Return the [X, Y] coordinate for the center point of the cell that contains the specified text.  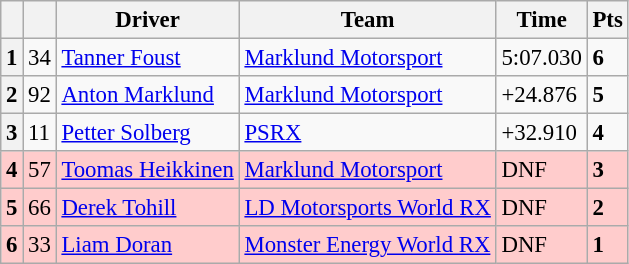
Toomas Heikkinen [148, 170]
11 [40, 133]
Anton Marklund [148, 95]
+32.910 [542, 133]
Derek Tohill [148, 208]
33 [40, 245]
Monster Energy World RX [368, 245]
LD Motorsports World RX [368, 208]
Driver [148, 20]
Team [368, 20]
57 [40, 170]
Time [542, 20]
Tanner Foust [148, 58]
+24.876 [542, 95]
34 [40, 58]
Petter Solberg [148, 133]
92 [40, 95]
Liam Doran [148, 245]
PSRX [368, 133]
66 [40, 208]
5:07.030 [542, 58]
Pts [608, 20]
